Scan for the cell matching the given text and deliver its (X, Y) coordinate at center. 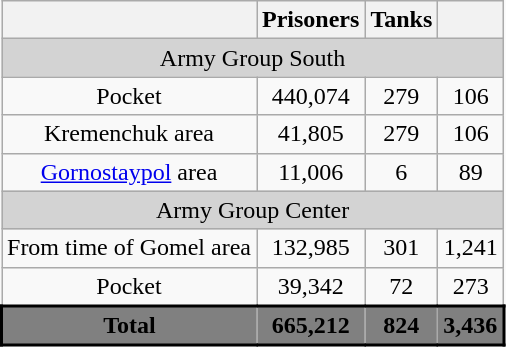
Total (130, 326)
Kremenchuk area (130, 134)
Tanks (402, 20)
3,436 (471, 326)
Prisoners (310, 20)
824 (402, 326)
273 (471, 286)
665,212 (310, 326)
39,342 (310, 286)
72 (402, 286)
132,985 (310, 248)
Army Group South (253, 58)
11,006 (310, 172)
6 (402, 172)
From time of Gomel area (130, 248)
89 (471, 172)
440,074 (310, 96)
1,241 (471, 248)
41,805 (310, 134)
301 (402, 248)
Gornostaypol area (130, 172)
Army Group Center (253, 210)
